Provide the [x, y] coordinate of the cell's center where the given text is located.  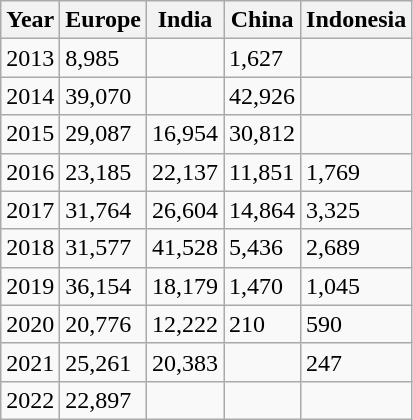
12,222 [184, 324]
14,864 [262, 210]
1,769 [356, 172]
2016 [30, 172]
22,137 [184, 172]
2018 [30, 248]
31,764 [104, 210]
2013 [30, 58]
590 [356, 324]
16,954 [184, 134]
247 [356, 362]
5,436 [262, 248]
36,154 [104, 286]
2021 [30, 362]
1,470 [262, 286]
2022 [30, 400]
2014 [30, 96]
2017 [30, 210]
25,261 [104, 362]
210 [262, 324]
China [262, 20]
20,776 [104, 324]
41,528 [184, 248]
20,383 [184, 362]
26,604 [184, 210]
1,627 [262, 58]
11,851 [262, 172]
Year [30, 20]
42,926 [262, 96]
18,179 [184, 286]
2,689 [356, 248]
2020 [30, 324]
30,812 [262, 134]
31,577 [104, 248]
23,185 [104, 172]
2015 [30, 134]
8,985 [104, 58]
2019 [30, 286]
29,087 [104, 134]
India [184, 20]
Indonesia [356, 20]
3,325 [356, 210]
1,045 [356, 286]
39,070 [104, 96]
22,897 [104, 400]
Europe [104, 20]
